Extract the (x, y) coordinate from the center of the cell holding the provided text.  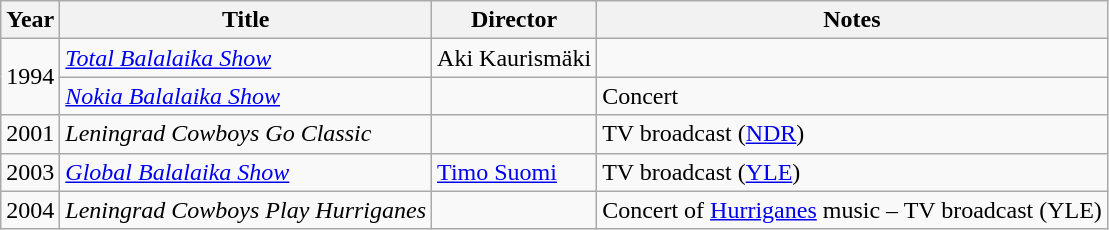
Nokia Balalaika Show (246, 96)
TV broadcast (YLE) (852, 172)
Global Balalaika Show (246, 172)
Year (30, 20)
Concert of Hurriganes music – TV broadcast (YLE) (852, 210)
2001 (30, 134)
TV broadcast (NDR) (852, 134)
2004 (30, 210)
Title (246, 20)
2003 (30, 172)
Total Balalaika Show (246, 58)
Notes (852, 20)
Leningrad Cowboys Play Hurriganes (246, 210)
Concert (852, 96)
Director (514, 20)
1994 (30, 77)
Aki Kaurismäki (514, 58)
Leningrad Cowboys Go Classic (246, 134)
Timo Suomi (514, 172)
